Return the [x, y] coordinate for the center point of the cell that contains the specified text.  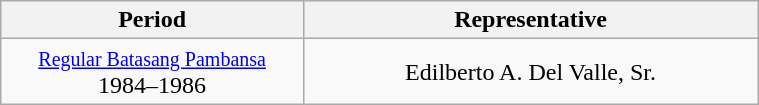
Regular Batasang Pambansa1984–1986 [152, 72]
Period [152, 20]
Edilberto A. Del Valle, Sr. [530, 72]
Representative [530, 20]
